Pinpoint the cell where the given text exists, returning its (x, y) midpoint coordinate. 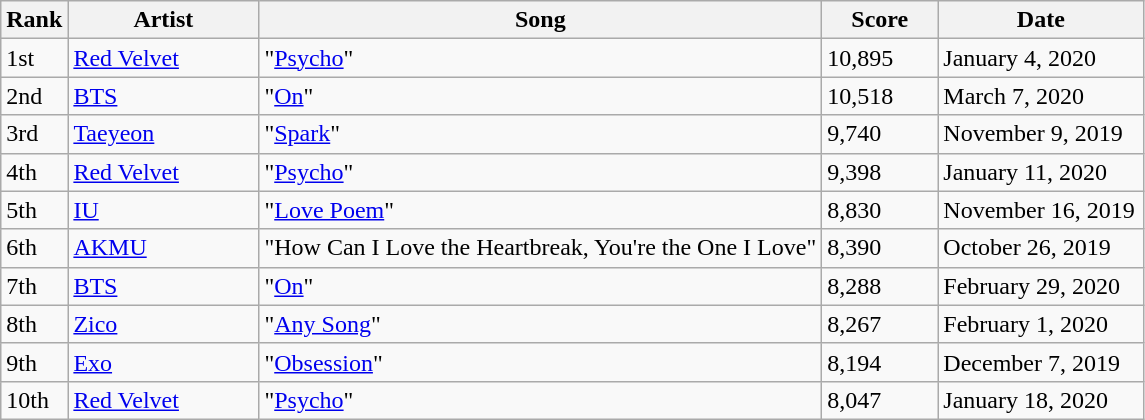
5th (34, 210)
Date (1041, 20)
4th (34, 172)
"Any Song" (540, 324)
Rank (34, 20)
7th (34, 286)
Score (880, 20)
8,267 (880, 324)
3rd (34, 134)
Taeyeon (164, 134)
December 7, 2019 (1041, 362)
1st (34, 58)
10th (34, 400)
AKMU (164, 248)
9,740 (880, 134)
Zico (164, 324)
February 1, 2020 (1041, 324)
"Love Poem" (540, 210)
November 9, 2019 (1041, 134)
8,390 (880, 248)
9th (34, 362)
"Obsession" (540, 362)
IU (164, 210)
8,830 (880, 210)
Song (540, 20)
2nd (34, 96)
10,518 (880, 96)
8,288 (880, 286)
9,398 (880, 172)
"Spark" (540, 134)
10,895 (880, 58)
Artist (164, 20)
8th (34, 324)
January 4, 2020 (1041, 58)
October 26, 2019 (1041, 248)
6th (34, 248)
January 18, 2020 (1041, 400)
March 7, 2020 (1041, 96)
"How Can I Love the Heartbreak, You're the One I Love" (540, 248)
January 11, 2020 (1041, 172)
8,047 (880, 400)
November 16, 2019 (1041, 210)
8,194 (880, 362)
February 29, 2020 (1041, 286)
Exo (164, 362)
